Locate the cell with the specified text and output its (x, y) center coordinate. 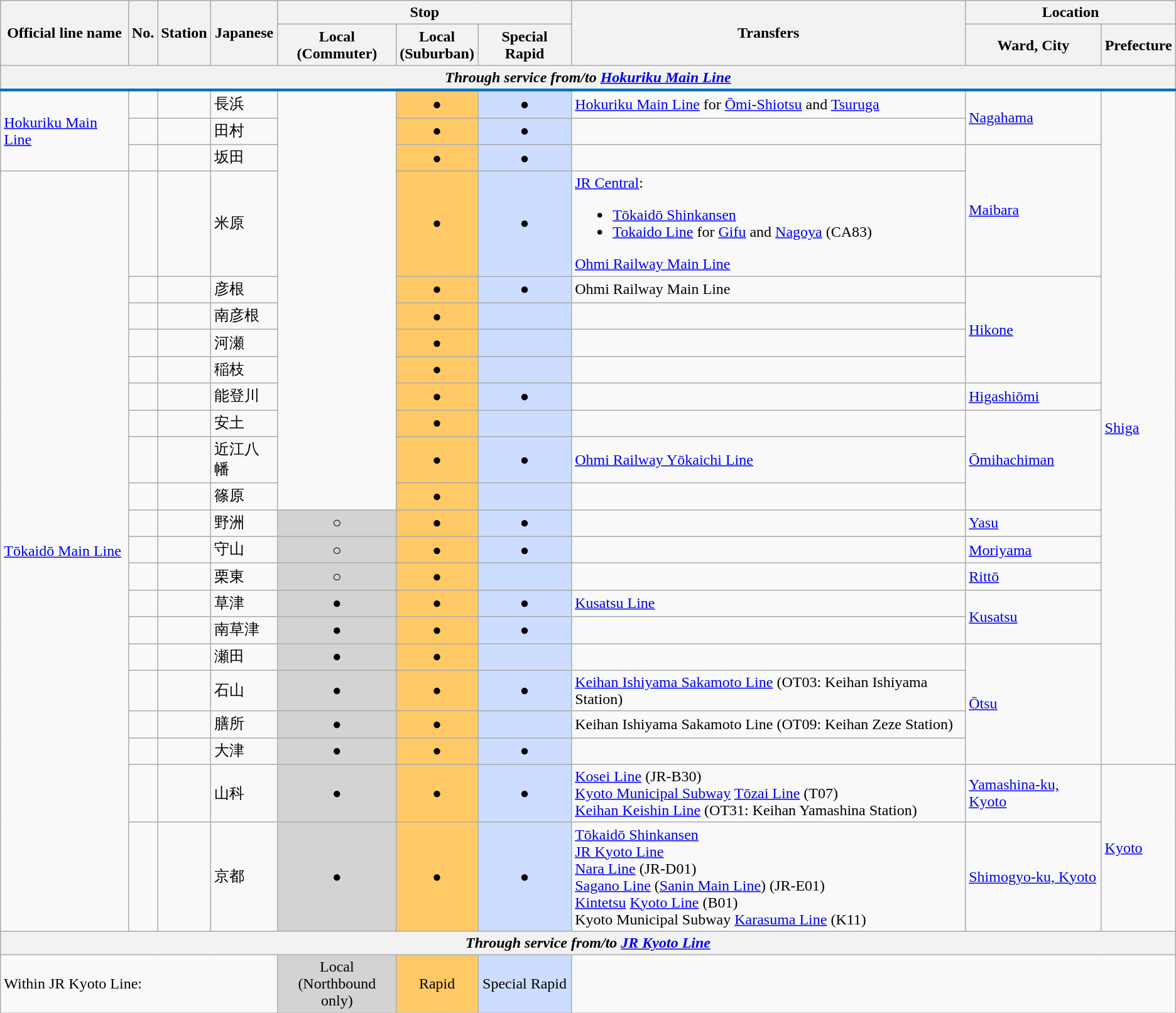
Stop (425, 13)
Within JR Kyoto Line: (139, 983)
米原 (244, 224)
Tōkaidō Main Line (65, 551)
Ōmihachiman (1033, 460)
南草津 (244, 631)
Through service from/to JR Kyoto Line (588, 943)
京都 (244, 877)
野洲 (244, 524)
Ward, City (1033, 45)
坂田 (244, 158)
Kyoto (1138, 848)
Station (184, 33)
Local(Suburban) (437, 45)
Through service from/to Hokuriku Main Line (588, 78)
瀬田 (244, 657)
Moriyama (1033, 550)
Official line name (65, 33)
近江八幡 (244, 460)
Ohmi Railway Main Line (769, 290)
Kusatsu Line (769, 603)
Yasu (1033, 524)
栗東 (244, 577)
Hokuriku Main Line for Ōmi-Shiotsu and Tsuruga (769, 104)
膳所 (244, 725)
長浜 (244, 104)
Nagahama (1033, 117)
Hikone (1033, 330)
Kosei Line (JR-B30) Kyoto Municipal Subway Tōzai Line (T07) Keihan Keishin Line (OT31: Keihan Yamashina Station) (769, 793)
Maibara (1033, 210)
Keihan Ishiyama Sakamoto Line (OT03: Keihan Ishiyama Station) (769, 691)
守山 (244, 550)
石山 (244, 691)
大津 (244, 751)
草津 (244, 603)
稲枝 (244, 369)
No. (143, 33)
篠原 (244, 496)
Yamashina-ku, Kyoto (1033, 793)
Prefecture (1138, 45)
Rapid (437, 983)
Kusatsu (1033, 617)
Shimogyo-ku, Kyoto (1033, 877)
Japanese (244, 33)
田村 (244, 132)
Local(Commuter) (337, 45)
JR Central: Tōkaidō Shinkansen Tokaido Line for Gifu and Nagoya (CA83) Ohmi Railway Main Line (769, 224)
Shiga (1138, 427)
Ōtsu (1033, 703)
安土 (244, 423)
Hokuriku Main Line (65, 131)
Local(Northbound only) (337, 983)
能登川 (244, 397)
山科 (244, 793)
Rittō (1033, 577)
南彦根 (244, 317)
Location (1070, 13)
彦根 (244, 290)
Higashiōmi (1033, 397)
Transfers (769, 33)
Keihan Ishiyama Sakamoto Line (OT09: Keihan Zeze Station) (769, 725)
Ohmi Railway Yōkaichi Line (769, 460)
河瀬 (244, 343)
